From the cell containing the given text, extract its center point as [X, Y] coordinate. 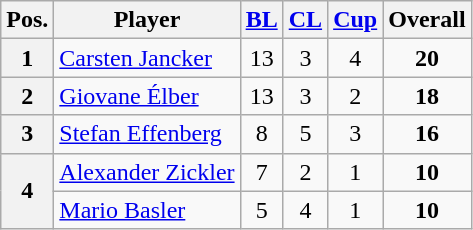
Pos. [28, 20]
Giovane Élber [147, 96]
Overall [427, 20]
CL [305, 20]
BL [262, 20]
Carsten Jancker [147, 58]
Player [147, 20]
20 [427, 58]
18 [427, 96]
Mario Basler [147, 210]
16 [427, 134]
7 [262, 172]
Cup [356, 20]
Stefan Effenberg [147, 134]
8 [262, 134]
Alexander Zickler [147, 172]
